Locate the cell with the specified text and output its [x, y] center coordinate. 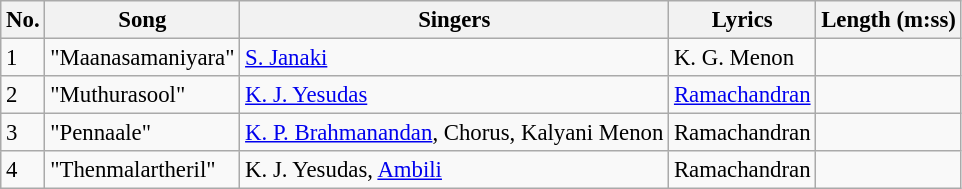
1 [23, 58]
Lyrics [742, 20]
"Pennaale" [142, 133]
"Thenmalartheril" [142, 170]
Length (m:ss) [888, 20]
K. P. Brahmanandan, Chorus, Kalyani Menon [454, 133]
Singers [454, 20]
K. J. Yesudas [454, 95]
K. J. Yesudas, Ambili [454, 170]
Song [142, 20]
"Muthurasool" [142, 95]
S. Janaki [454, 58]
"Maanasamaniyara" [142, 58]
K. G. Menon [742, 58]
2 [23, 95]
4 [23, 170]
No. [23, 20]
3 [23, 133]
